Output the (X, Y) coordinate of the center of the cell containing the given text.  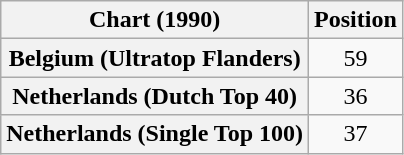
59 (356, 58)
Chart (1990) (155, 20)
37 (356, 134)
Position (356, 20)
Netherlands (Dutch Top 40) (155, 96)
Belgium (Ultratop Flanders) (155, 58)
36 (356, 96)
Netherlands (Single Top 100) (155, 134)
